Locate the cell with the specified text and output its (x, y) center coordinate. 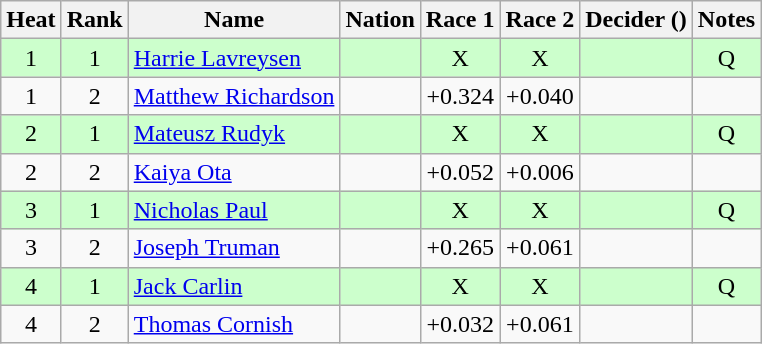
Notes (726, 20)
Kaiya Ota (234, 172)
+0.265 (460, 248)
+0.324 (460, 96)
Name (234, 20)
Joseph Truman (234, 248)
Nicholas Paul (234, 210)
+0.052 (460, 172)
Heat (31, 20)
Jack Carlin (234, 286)
Rank (94, 20)
Race 2 (540, 20)
+0.040 (540, 96)
Matthew Richardson (234, 96)
Harrie Lavreysen (234, 58)
Mateusz Rudyk (234, 134)
Race 1 (460, 20)
Nation (380, 20)
+0.006 (540, 172)
Decider () (636, 20)
Thomas Cornish (234, 324)
+0.032 (460, 324)
